Detect which cell encompasses the target text, then output its [X, Y] center coordinate. 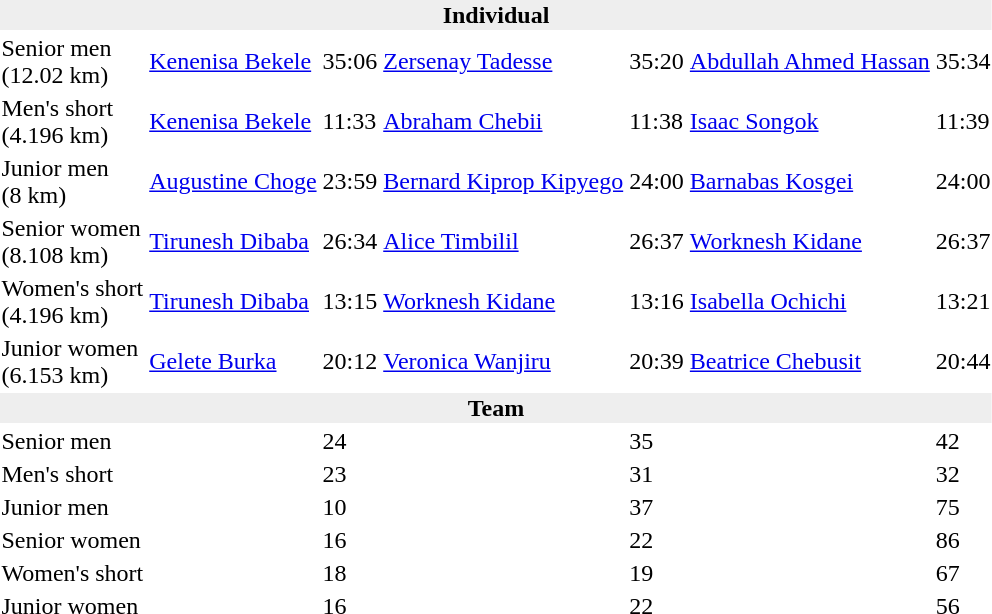
35 [657, 441]
35:20 [657, 62]
23 [350, 474]
Senior women(8.108 km) [72, 242]
Bernard Kiprop Kipyego [504, 182]
Senior women [72, 540]
Isabella Ochichi [810, 302]
Junior men [72, 507]
Women's short(4.196 km) [72, 302]
86 [963, 540]
Senior men(12.02 km) [72, 62]
Team [496, 408]
20:44 [963, 362]
42 [963, 441]
37 [657, 507]
Alice Timbilil [504, 242]
11:38 [657, 122]
24 [350, 441]
20:39 [657, 362]
22 [657, 540]
11:33 [350, 122]
13:15 [350, 302]
35:06 [350, 62]
Gelete Burka [233, 362]
20:12 [350, 362]
16 [350, 540]
Zersenay Tadesse [504, 62]
31 [657, 474]
Abdullah Ahmed Hassan [810, 62]
Augustine Choge [233, 182]
Beatrice Chebusit [810, 362]
Men's short [72, 474]
11:39 [963, 122]
Veronica Wanjiru [504, 362]
Men's short(4.196 km) [72, 122]
Individual [496, 15]
23:59 [350, 182]
Senior men [72, 441]
26:34 [350, 242]
13:16 [657, 302]
Junior women(6.153 km) [72, 362]
18 [350, 573]
19 [657, 573]
Abraham Chebii [504, 122]
10 [350, 507]
35:34 [963, 62]
Barnabas Kosgei [810, 182]
Women's short [72, 573]
75 [963, 507]
Isaac Songok [810, 122]
67 [963, 573]
Junior men(8 km) [72, 182]
13:21 [963, 302]
32 [963, 474]
